Identify which cell holds the provided text, then report its (x, y) central coordinate. 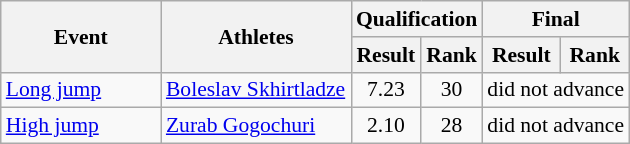
Long jump (81, 90)
Final (556, 19)
High jump (81, 126)
Boleslav Skhirtladze (256, 90)
Zurab Gogochuri (256, 126)
Event (81, 36)
7.23 (386, 90)
Athletes (256, 36)
28 (452, 126)
30 (452, 90)
2.10 (386, 126)
Qualification (416, 19)
